Detect which cell encompasses the target text, then output its [x, y] center coordinate. 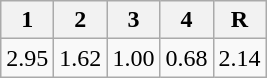
2.14 [240, 58]
2.95 [28, 58]
R [240, 20]
4 [186, 20]
1.62 [80, 58]
1.00 [134, 58]
3 [134, 20]
0.68 [186, 58]
1 [28, 20]
2 [80, 20]
